Determine the (X, Y) coordinate at the center of the cell enclosing the given text.  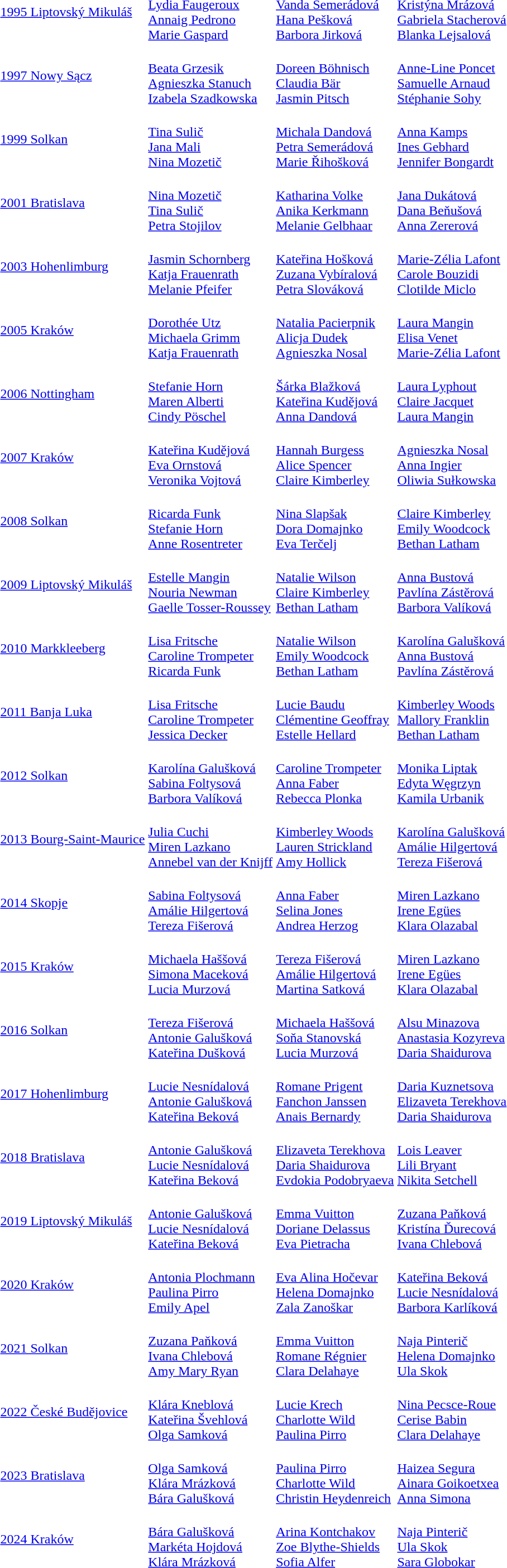
Ricarda FunkStefanie HornAnne Rosentreter (211, 521)
Nina MozetičTina SuličPetra Stojilov (211, 203)
Lucie BauduClémentine GeoffrayEstelle Hellard (335, 712)
Tina SuličJana MaliNina Mozetič (211, 140)
Lisa FritscheCaroline TrompeterJessica Decker (211, 712)
Tereza FišerováAmálie HilgertováMartina Satková (335, 967)
Nina SlapšakDora DomajnkoEva Terčelj (335, 521)
Michaela HaššováSimona MacekováLucia Murzová (211, 967)
Antonia PlochmannPaulina PirroEmily Apel (211, 1285)
Elizaveta TerekhovaDaria ShaidurovaEvdokia Podobryaeva (335, 1158)
Doreen BöhnischClaudia BärJasmin Pitsch (335, 76)
Sabina FoltysováAmálie HilgertováTereza Fišerová (211, 903)
Šárka BlažkováKateřina KudějováAnna Dandová (335, 394)
Klára KneblováKateřina ŠvehlováOlga Samková (211, 1412)
Hannah BurgessAlice SpencerClaire Kimberley (335, 458)
Stefanie HornMaren AlbertiCindy Pöschel (211, 394)
Eva Alina HočevarHelena DomajnkoZala Zanoškar (335, 1285)
Jasmin SchornbergKatja FrauenrathMelanie Pfeifer (211, 267)
Estelle ManginNouria NewmanGaelle Tosser-Roussey (211, 585)
Emma VuittonRomane RégnierClara Delahaye (335, 1349)
Lucie KrechCharlotte WildPaulina Pirro (335, 1412)
Katharina VolkeAnika KerkmannMelanie Gelbhaar (335, 203)
Paulina PirroCharlotte WildChristin Heydenreich (335, 1476)
Anna FaberSelina JonesAndrea Herzog (335, 903)
Natalie WilsonEmily WoodcockBethan Latham (335, 649)
Tereza FišerováAntonie GaluškováKateřina Dušková (211, 1030)
Kateřina KudějováEva OrnstováVeronika Vojtová (211, 458)
Lucie NesnídalováAntonie GaluškováKateřina Beková (211, 1094)
Caroline TrompeterAnna FaberRebecca Plonka (335, 776)
Kateřina HoškováZuzana VybíralováPetra Slováková (335, 267)
Lisa FritscheCaroline TrompeterRicarda Funk (211, 649)
Natalie WilsonClaire KimberleyBethan Latham (335, 585)
Beata GrzesikAgnieszka StanuchIzabela Szadkowska (211, 76)
Karolína GaluškováSabina FoltysováBarbora Valíková (211, 776)
Dorothée UtzMichaela GrimmKatja Frauenrath (211, 330)
Michala DandováPetra SemerádováMarie Řihošková (335, 140)
Olga SamkováKlára MrázkováBára Galušková (211, 1476)
Zuzana PaňkováIvana ChlebováAmy Mary Ryan (211, 1349)
Julia CuchiMiren LazkanoAnnebel van der Knijff (211, 840)
Michaela HaššováSoňa StanovskáLucia Murzová (335, 1030)
Kimberley WoodsLauren StricklandAmy Hollick (335, 840)
Emma VuittonDoriane DelassusEva Pietracha (335, 1221)
Natalia PacierpnikAlicja DudekAgnieszka Nosal (335, 330)
Romane PrigentFanchon JanssenAnais Bernardy (335, 1094)
